Scan for the cell matching the given text and deliver its [x, y] coordinate at center. 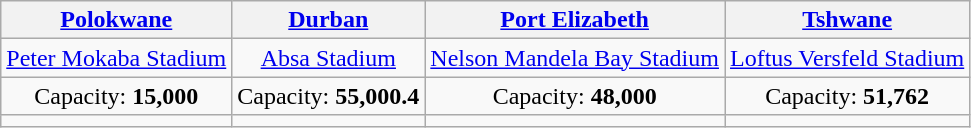
Capacity: 55,000.4 [328, 96]
Polokwane [116, 20]
Durban [328, 20]
Nelson Mandela Bay Stadium [575, 58]
Port Elizabeth [575, 20]
Peter Mokaba Stadium [116, 58]
Loftus Versfeld Stadium [846, 58]
Tshwane [846, 20]
Capacity: 15,000 [116, 96]
Capacity: 48,000 [575, 96]
Absa Stadium [328, 58]
Capacity: 51,762 [846, 96]
